Return [X, Y] of the center of cell containing provided text 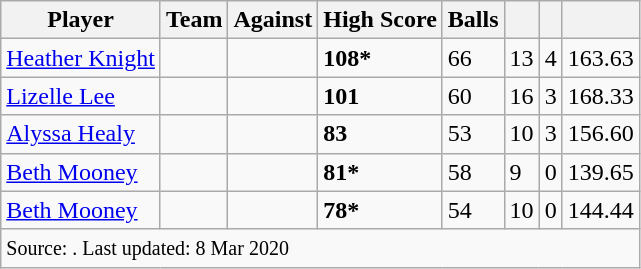
168.33 [600, 96]
High Score [380, 20]
Player [81, 20]
Balls [473, 20]
81* [380, 172]
13 [522, 58]
Lizelle Lee [81, 96]
139.65 [600, 172]
Source: . Last updated: 8 Mar 2020 [320, 248]
101 [380, 96]
9 [522, 172]
163.63 [600, 58]
78* [380, 210]
66 [473, 58]
16 [522, 96]
108* [380, 58]
Against [273, 20]
4 [550, 58]
156.60 [600, 134]
Alyssa Healy [81, 134]
53 [473, 134]
60 [473, 96]
58 [473, 172]
144.44 [600, 210]
83 [380, 134]
Heather Knight [81, 58]
Team [194, 20]
54 [473, 210]
